Find where the given text appears and provide that cell's center as [X, Y] coordinate. 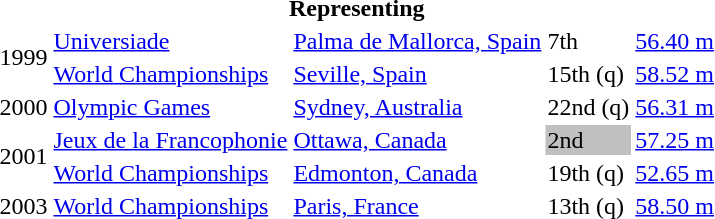
Olympic Games [170, 107]
22nd (q) [588, 107]
Sydney, Australia [418, 107]
Universiade [170, 41]
Edmonton, Canada [418, 173]
Seville, Spain [418, 74]
7th [588, 41]
15th (q) [588, 74]
19th (q) [588, 173]
2nd [588, 140]
Jeux de la Francophonie [170, 140]
Palma de Mallorca, Spain [418, 41]
Ottawa, Canada [418, 140]
